Locate the cell with the specified text and output its [x, y] center coordinate. 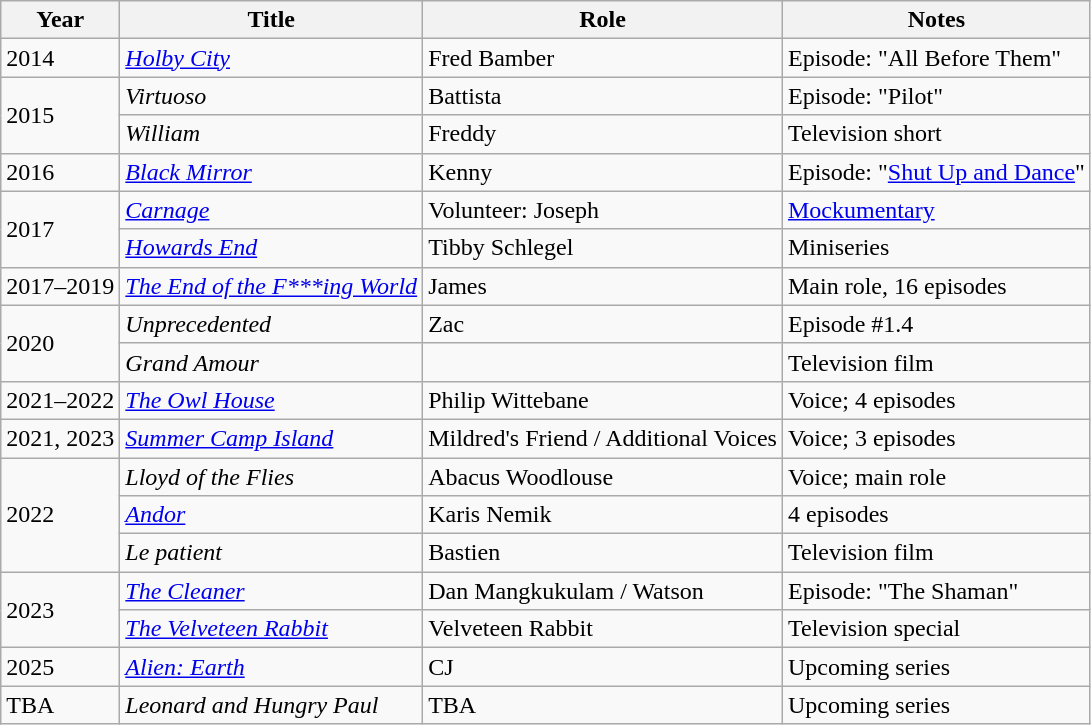
Andor [272, 515]
Mildred's Friend / Additional Voices [603, 438]
Black Mirror [272, 172]
2017–2019 [60, 286]
Abacus Woodlouse [603, 477]
2022 [60, 515]
The End of the F***ing World [272, 286]
Role [603, 20]
Miniseries [936, 248]
2016 [60, 172]
Battista [603, 96]
2014 [60, 58]
Lloyd of the Flies [272, 477]
Tibby Schlegel [603, 248]
2023 [60, 610]
Voice; main role [936, 477]
Howards End [272, 248]
Summer Camp Island [272, 438]
Mockumentary [936, 210]
Holby City [272, 58]
Carnage [272, 210]
Grand Amour [272, 362]
Fred Bamber [603, 58]
William [272, 134]
Dan Mangkukulam / Watson [603, 591]
The Cleaner [272, 591]
Kenny [603, 172]
Zac [603, 324]
2021–2022 [60, 400]
Voice; 4 episodes [936, 400]
Year [60, 20]
Bastien [603, 553]
Unprecedented [272, 324]
2015 [60, 115]
Television short [936, 134]
Title [272, 20]
4 episodes [936, 515]
Freddy [603, 134]
Notes [936, 20]
CJ [603, 667]
Episode #1.4 [936, 324]
Episode: "Pilot" [936, 96]
2017 [60, 229]
Voice; 3 episodes [936, 438]
Volunteer: Joseph [603, 210]
The Velveteen Rabbit [272, 629]
Episode: "Shut Up and Dance" [936, 172]
Episode: "The Shaman" [936, 591]
Alien: Earth [272, 667]
James [603, 286]
Television special [936, 629]
Leonard and Hungry Paul [272, 705]
Virtuoso [272, 96]
Velveteen Rabbit [603, 629]
2021, 2023 [60, 438]
2020 [60, 343]
Episode: "All Before Them" [936, 58]
Karis Nemik [603, 515]
Philip Wittebane [603, 400]
2025 [60, 667]
Main role, 16 episodes [936, 286]
Le patient [272, 553]
The Owl House [272, 400]
